Locate the cell with the specified text and output its (X, Y) center coordinate. 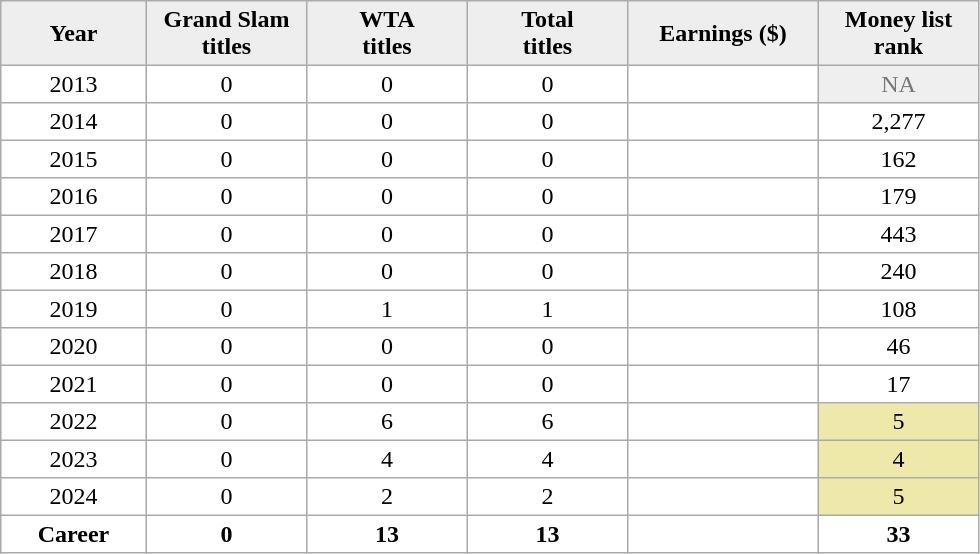
2,277 (898, 122)
2014 (74, 122)
Grand Slam titles (226, 33)
2020 (74, 347)
17 (898, 384)
Total titles (547, 33)
2019 (74, 309)
46 (898, 347)
WTA titles (387, 33)
108 (898, 309)
2016 (74, 197)
Year (74, 33)
179 (898, 197)
2024 (74, 497)
NA (898, 84)
443 (898, 234)
Money list rank (898, 33)
2022 (74, 422)
2021 (74, 384)
Career (74, 534)
2017 (74, 234)
2015 (74, 159)
2013 (74, 84)
162 (898, 159)
2023 (74, 459)
2018 (74, 272)
Earnings ($) (723, 33)
240 (898, 272)
33 (898, 534)
